Extract the (X, Y) coordinate from the center of the cell holding the provided text.  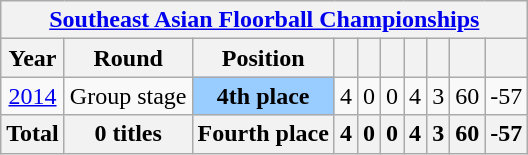
Year (33, 58)
Southeast Asian Floorball Championships (264, 20)
4th place (263, 96)
Total (33, 134)
0 titles (128, 134)
Fourth place (263, 134)
Group stage (128, 96)
Round (128, 58)
Position (263, 58)
2014 (33, 96)
